Return the (x, y) coordinate for the center point of the cell that contains the specified text.  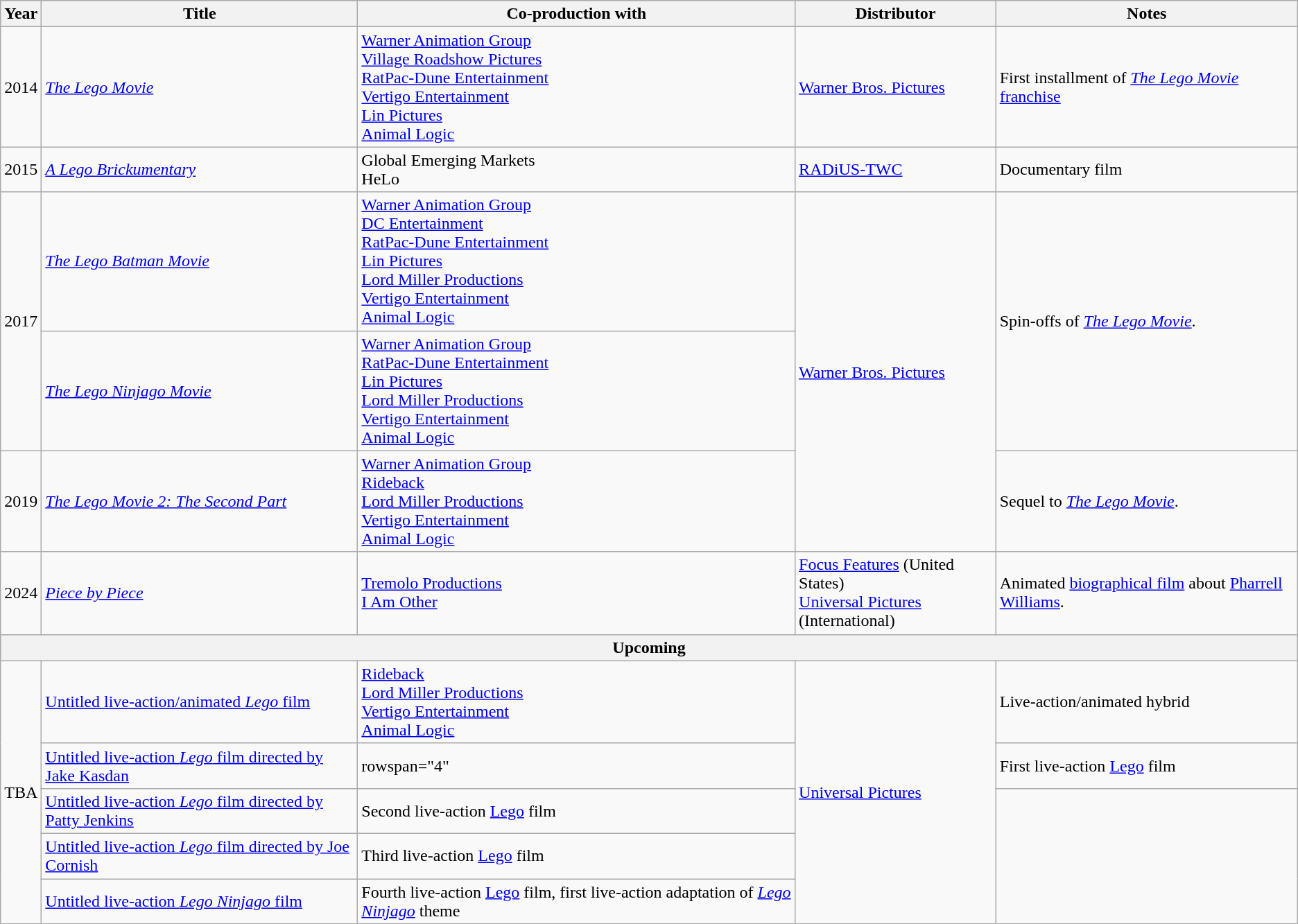
Fourth live-action Lego film, first live-action adaptation of Lego Ninjago theme (577, 901)
2014 (21, 87)
The Lego Movie (200, 87)
Global Emerging MarketsHeLo (577, 169)
Co-production with (577, 14)
A Lego Brickumentary (200, 169)
Untitled live-action/animated Lego film (200, 701)
Third live-action Lego film (577, 855)
2019 (21, 501)
The Lego Movie 2: The Second Part (200, 501)
Universal Pictures (896, 792)
TBA (21, 792)
First installment of The Lego Movie franchise (1147, 87)
The Lego Batman Movie (200, 261)
Untitled live-action Lego film directed by Joe Cornish (200, 855)
2017 (21, 322)
Documentary film (1147, 169)
Live-action/animated hybrid (1147, 701)
Warner Animation GroupVillage Roadshow PicturesRatPac-Dune EntertainmentVertigo EntertainmentLin PicturesAnimal Logic (577, 87)
First live-action Lego film (1147, 765)
Warner Animation GroupDC EntertainmentRatPac-Dune EntertainmentLin PicturesLord Miller ProductionsVertigo EntertainmentAnimal Logic (577, 261)
Sequel to The Lego Movie. (1147, 501)
Animated biographical film about Pharrell Williams. (1147, 593)
Warner Animation GroupRatPac-Dune EntertainmentLin PicturesLord Miller ProductionsVertigo EntertainmentAnimal Logic (577, 391)
Title (200, 14)
2024 (21, 593)
RidebackLord Miller ProductionsVertigo EntertainmentAnimal Logic (577, 701)
rowspan="4" (577, 765)
Untitled live-action Lego film directed by Jake Kasdan (200, 765)
2015 (21, 169)
Focus Features (United States)Universal Pictures (International) (896, 593)
Untitled live-action Lego Ninjago film (200, 901)
The Lego Ninjago Movie (200, 391)
Upcoming (649, 647)
Notes (1147, 14)
RADiUS-TWC (896, 169)
Second live-action Lego film (577, 811)
Tremolo ProductionsI Am Other (577, 593)
Piece by Piece (200, 593)
Untitled live-action Lego film directed by Patty Jenkins (200, 811)
Distributor (896, 14)
Year (21, 14)
Warner Animation GroupRidebackLord Miller ProductionsVertigo EntertainmentAnimal Logic (577, 501)
Spin-offs of The Lego Movie. (1147, 322)
